For the text-containing cell, return its midpoint in [x, y] coordinate format. 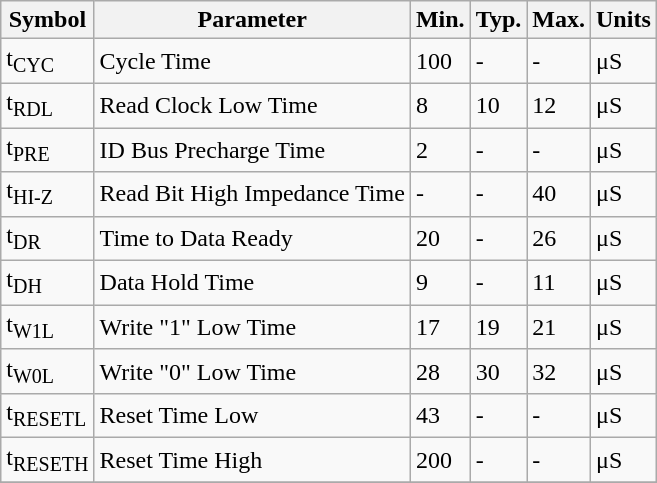
Parameter [252, 20]
Read Bit High Impedance Time [252, 194]
tW1L [48, 327]
Write "1" Low Time [252, 327]
Data Hold Time [252, 283]
11 [559, 283]
tRESETL [48, 416]
28 [440, 371]
Reset Time Low [252, 416]
tW0L [48, 371]
tDR [48, 238]
Typ. [498, 20]
17 [440, 327]
200 [440, 460]
Min. [440, 20]
Time to Data Ready [252, 238]
Units [624, 20]
43 [440, 416]
tDH [48, 283]
32 [559, 371]
Write "0" Low Time [252, 371]
ID Bus Precharge Time [252, 150]
tCYC [48, 61]
Cycle Time [252, 61]
tRESETH [48, 460]
26 [559, 238]
tPRE [48, 150]
40 [559, 194]
tHI-Z [48, 194]
Symbol [48, 20]
9 [440, 283]
tRDL [48, 105]
Max. [559, 20]
21 [559, 327]
2 [440, 150]
8 [440, 105]
10 [498, 105]
20 [440, 238]
12 [559, 105]
19 [498, 327]
Reset Time High [252, 460]
100 [440, 61]
30 [498, 371]
Read Clock Low Time [252, 105]
